Return the [x, y] coordinate for the center point of the cell that contains the specified text.  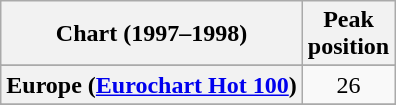
Chart (1997–1998) [152, 34]
26 [348, 85]
Peak position [348, 34]
Europe (Eurochart Hot 100) [152, 85]
